Output the (x, y) coordinate of the center of the cell containing the given text.  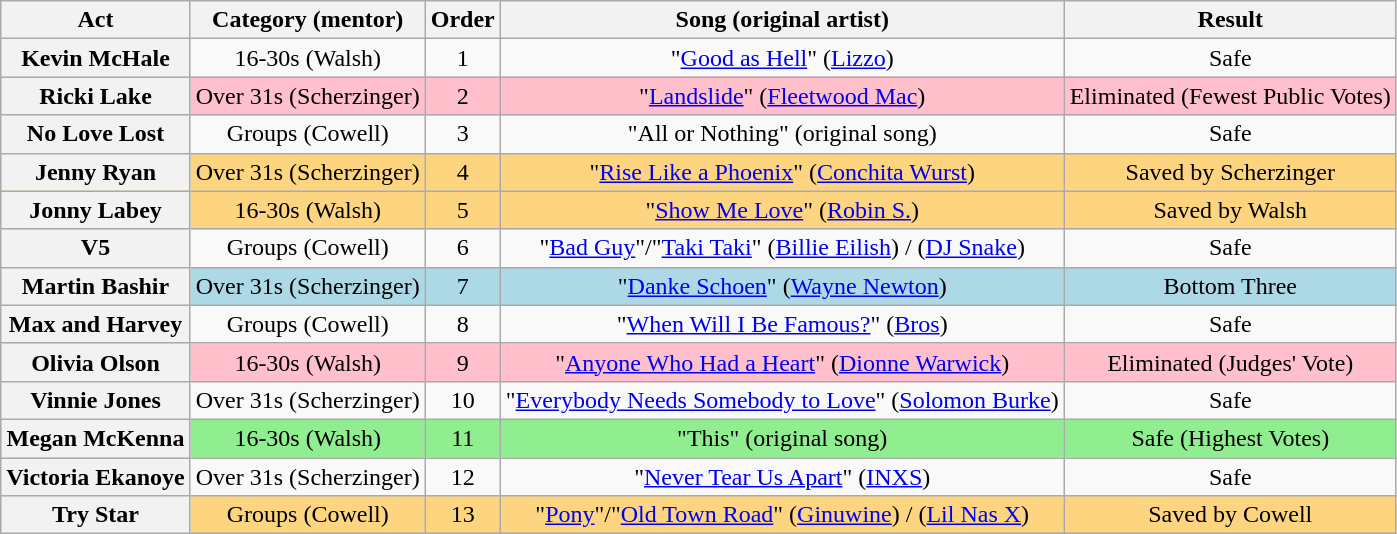
10 (462, 400)
Victoria Ekanoye (96, 477)
9 (462, 362)
12 (462, 477)
Vinnie Jones (96, 400)
Safe (Highest Votes) (1230, 438)
"Never Tear Us Apart" (INXS) (782, 477)
Jonny Labey (96, 210)
3 (462, 134)
"Everybody Needs Somebody to Love" (Solomon Burke) (782, 400)
Result (1230, 20)
"This" (original song) (782, 438)
Megan McKenna (96, 438)
11 (462, 438)
Olivia Olson (96, 362)
"Pony"/"Old Town Road" (Ginuwine) / (Lil Nas X) (782, 515)
Act (96, 20)
"Danke Schoen" (Wayne Newton) (782, 286)
2 (462, 96)
Martin Bashir (96, 286)
4 (462, 172)
Saved by Scherzinger (1230, 172)
"Rise Like a Phoenix" (Conchita Wurst) (782, 172)
"Show Me Love" (Robin S.) (782, 210)
Eliminated (Fewest Public Votes) (1230, 96)
No Love Lost (96, 134)
Song (original artist) (782, 20)
Jenny Ryan (96, 172)
1 (462, 58)
Saved by Walsh (1230, 210)
6 (462, 248)
13 (462, 515)
Kevin McHale (96, 58)
"Anyone Who Had a Heart" (Dionne Warwick) (782, 362)
Order (462, 20)
V5 (96, 248)
Saved by Cowell (1230, 515)
Bottom Three (1230, 286)
8 (462, 324)
7 (462, 286)
Eliminated (Judges' Vote) (1230, 362)
Category (mentor) (308, 20)
"Good as Hell" (Lizzo) (782, 58)
"When Will I Be Famous?" (Bros) (782, 324)
Try Star (96, 515)
"All or Nothing" (original song) (782, 134)
Max and Harvey (96, 324)
"Landslide" (Fleetwood Mac) (782, 96)
Ricki Lake (96, 96)
"Bad Guy"/"Taki Taki" (Billie Eilish) / (DJ Snake) (782, 248)
5 (462, 210)
